For the text-containing cell, return its midpoint in (X, Y) coordinate format. 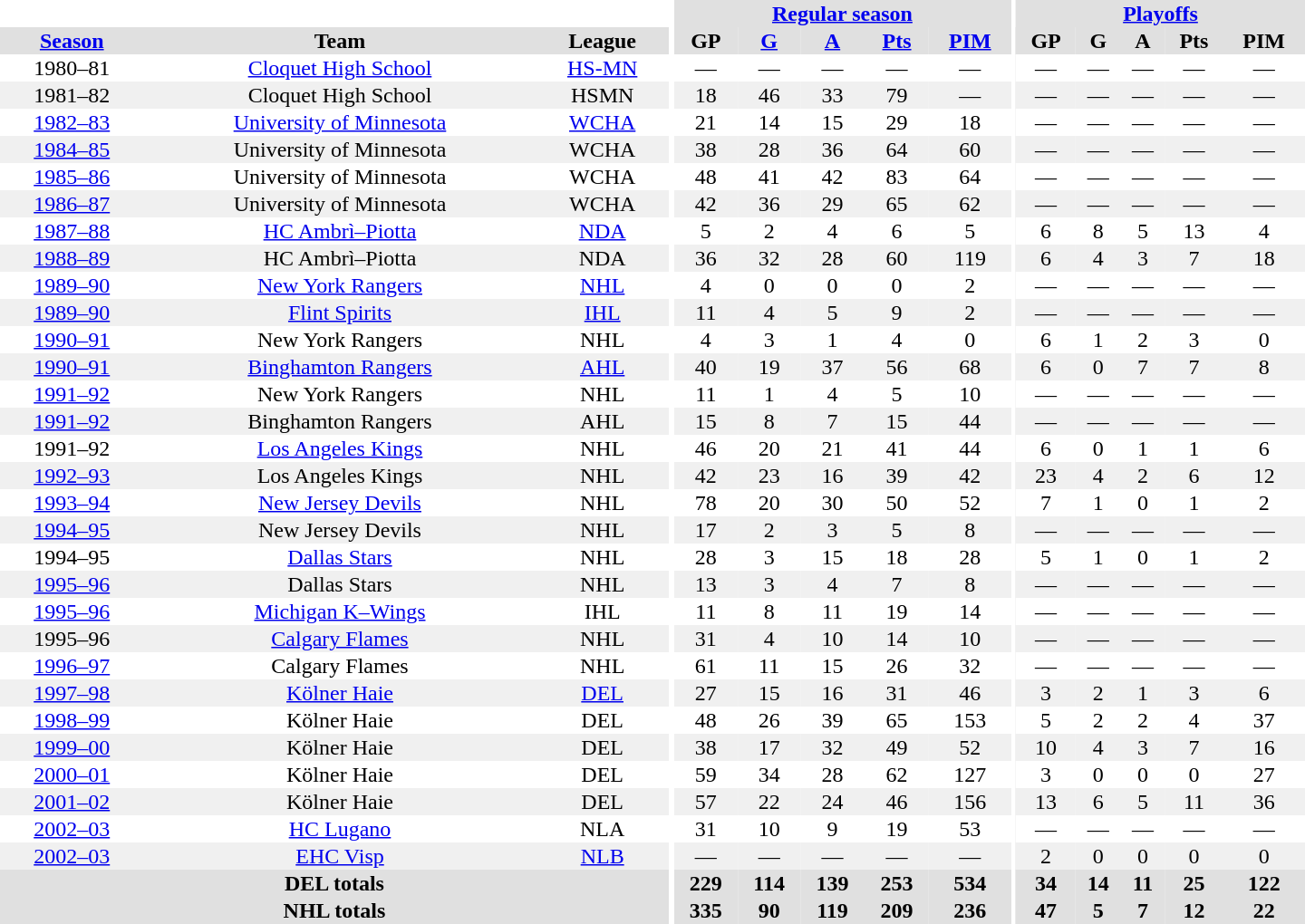
209 (897, 910)
114 (768, 883)
League (602, 41)
EHC Visp (341, 856)
1992–93 (72, 476)
1993–94 (72, 503)
1985–86 (72, 177)
1997–98 (72, 693)
NLA (602, 829)
HC Lugano (341, 829)
Regular season (842, 14)
127 (970, 775)
1986–87 (72, 204)
Michigan K–Wings (341, 611)
236 (970, 910)
253 (897, 883)
NHL totals (334, 910)
2001–02 (72, 802)
30 (832, 503)
50 (897, 503)
25 (1194, 883)
40 (705, 367)
122 (1263, 883)
78 (705, 503)
90 (768, 910)
1982–83 (72, 122)
2000–01 (72, 775)
53 (970, 829)
1987–88 (72, 231)
335 (705, 910)
57 (705, 802)
49 (897, 747)
24 (832, 802)
68 (970, 367)
83 (897, 177)
Season (72, 41)
1981–82 (72, 95)
HS-MN (602, 68)
1984–85 (72, 149)
33 (832, 95)
56 (897, 367)
DEL totals (334, 883)
1988–89 (72, 258)
156 (970, 802)
229 (705, 883)
79 (897, 95)
534 (970, 883)
HSMN (602, 95)
61 (705, 666)
1999–00 (72, 747)
Team (341, 41)
59 (705, 775)
1998–99 (72, 720)
Playoffs (1160, 14)
Flint Spirits (341, 313)
1996–97 (72, 666)
153 (970, 720)
1980–81 (72, 68)
47 (1046, 910)
NLB (602, 856)
139 (832, 883)
